Determine the [x, y] coordinate at the center of the cell enclosing the given text.  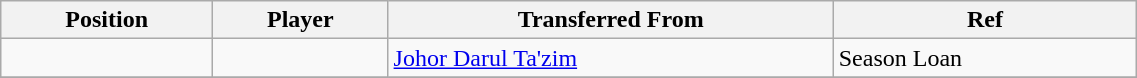
Position [107, 20]
Johor Darul Ta'zim [610, 58]
Ref [985, 20]
Transferred From [610, 20]
Season Loan [985, 58]
Player [301, 20]
